Search for the cell housing the specified text and yield its (X, Y) center coordinate. 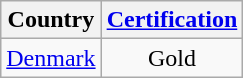
Country (51, 20)
Certification (172, 20)
Denmark (51, 58)
Gold (172, 58)
